Provide the [x, y] coordinate of the cell's center where the given text is located.  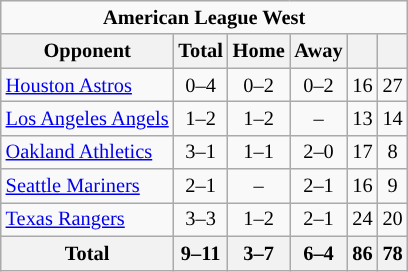
Oakland Athletics [88, 152]
Home [259, 51]
2–0 [319, 152]
9–11 [201, 253]
0–4 [201, 85]
8 [393, 152]
14 [393, 118]
24 [363, 219]
Texas Rangers [88, 219]
20 [393, 219]
Los Angeles Angels [88, 118]
3–1 [201, 152]
3–3 [201, 219]
13 [363, 118]
3–7 [259, 253]
17 [363, 152]
9 [393, 186]
1–1 [259, 152]
86 [363, 253]
Away [319, 51]
78 [393, 253]
American League West [204, 17]
27 [393, 85]
Opponent [88, 51]
6–4 [319, 253]
Seattle Mariners [88, 186]
Houston Astros [88, 85]
